Return (x, y) of the center of cell containing provided text 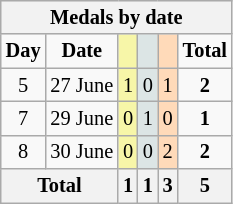
Medals by date (116, 17)
27 June (82, 85)
Date (82, 51)
Day (24, 51)
8 (24, 152)
7 (24, 118)
29 June (82, 118)
30 June (82, 152)
3 (168, 186)
